From the cell containing the given text, extract its center point as (x, y) coordinate. 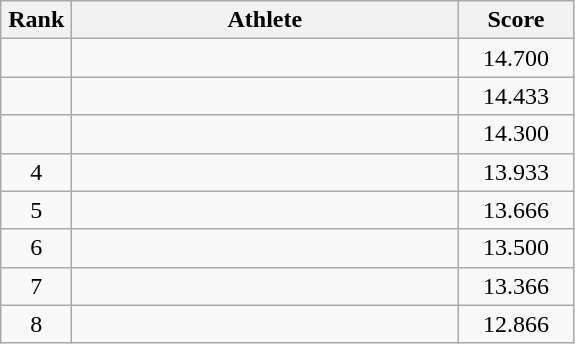
Rank (36, 20)
14.433 (516, 96)
13.666 (516, 210)
13.500 (516, 248)
13.933 (516, 172)
13.366 (516, 286)
Athlete (265, 20)
5 (36, 210)
14.300 (516, 134)
8 (36, 324)
12.866 (516, 324)
6 (36, 248)
4 (36, 172)
14.700 (516, 58)
Score (516, 20)
7 (36, 286)
